Pinpoint the cell where the given text exists, returning its [x, y] midpoint coordinate. 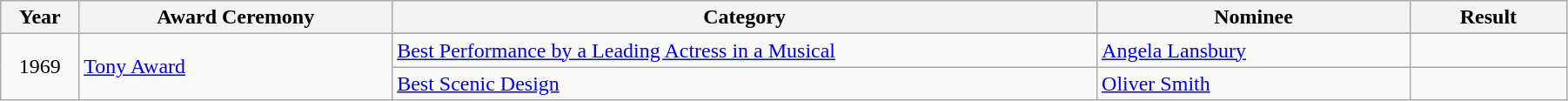
1969 [40, 67]
Year [40, 17]
Angela Lansbury [1254, 50]
Oliver Smith [1254, 84]
Tony Award [236, 67]
Award Ceremony [236, 17]
Nominee [1254, 17]
Best Performance by a Leading Actress in a Musical [745, 50]
Category [745, 17]
Result [1488, 17]
Best Scenic Design [745, 84]
